Find where the given text appears and provide that cell's center as [x, y] coordinate. 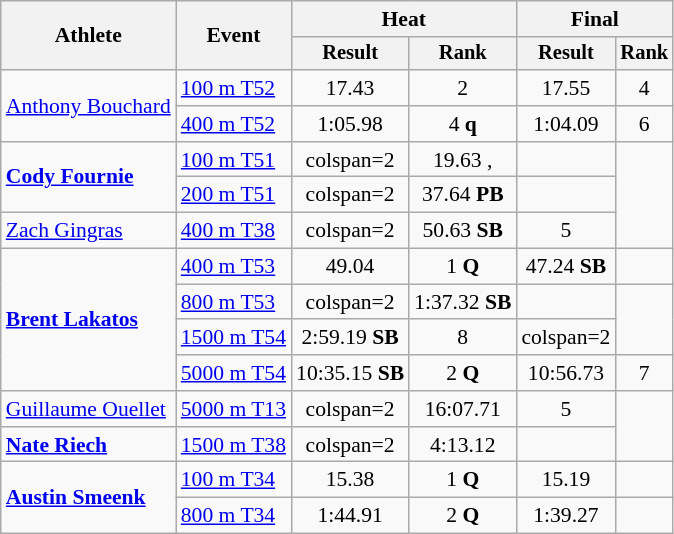
47.24 SB [566, 267]
400 m T38 [234, 231]
Heat [404, 19]
100 m T52 [234, 88]
16:07.71 [462, 409]
1:44.91 [350, 516]
2:59.19 SB [350, 338]
19.63 , [462, 160]
10:35.15 SB [350, 373]
1:37.32 SB [462, 302]
Nate Riech [88, 445]
Brent Lakatos [88, 320]
Anthony Bouchard [88, 106]
Final [594, 19]
1500 m T54 [234, 338]
7 [644, 373]
4:13.12 [462, 445]
17.43 [350, 88]
1500 m T38 [234, 445]
8 [462, 338]
Austin Smeenk [88, 498]
49.04 [350, 267]
1:05.98 [350, 124]
800 m T34 [234, 516]
Guillaume Ouellet [88, 409]
5000 m T54 [234, 373]
37.64 PB [462, 195]
2 [462, 88]
Zach Gingras [88, 231]
800 m T53 [234, 302]
4 [644, 88]
1:04.09 [566, 124]
400 m T53 [234, 267]
Cody Fournie [88, 178]
Event [234, 36]
Athlete [88, 36]
1:39.27 [566, 516]
10:56.73 [566, 373]
100 m T51 [234, 160]
4 q [462, 124]
200 m T51 [234, 195]
6 [644, 124]
15.19 [566, 480]
5000 m T13 [234, 409]
50.63 SB [462, 231]
400 m T52 [234, 124]
17.55 [566, 88]
100 m T34 [234, 480]
15.38 [350, 480]
